Determine the (x, y) coordinate at the center of the cell enclosing the given text.  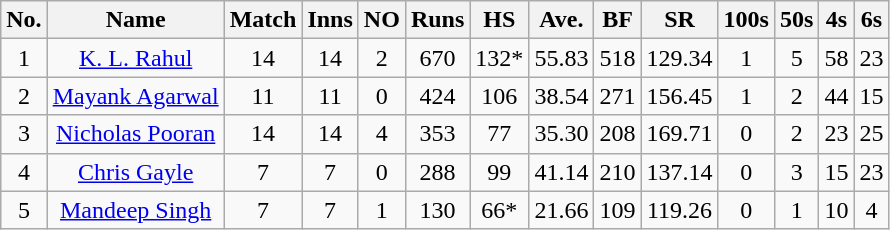
21.66 (562, 210)
41.14 (562, 172)
353 (437, 134)
SR (680, 20)
55.83 (562, 58)
Match (263, 20)
35.30 (562, 134)
BF (618, 20)
119.26 (680, 210)
271 (618, 96)
Mandeep Singh (136, 210)
HS (500, 20)
6s (872, 20)
44 (836, 96)
Ave. (562, 20)
Inns (330, 20)
106 (500, 96)
4s (836, 20)
210 (618, 172)
25 (872, 134)
NO (382, 20)
Name (136, 20)
670 (437, 58)
77 (500, 134)
132* (500, 58)
109 (618, 210)
169.71 (680, 134)
Chris Gayle (136, 172)
Mayank Agarwal (136, 96)
129.34 (680, 58)
66* (500, 210)
No. (24, 20)
424 (437, 96)
58 (836, 58)
50s (796, 20)
Nicholas Pooran (136, 134)
10 (836, 210)
137.14 (680, 172)
208 (618, 134)
K. L. Rahul (136, 58)
130 (437, 210)
38.54 (562, 96)
288 (437, 172)
Runs (437, 20)
156.45 (680, 96)
99 (500, 172)
100s (746, 20)
518 (618, 58)
